Return the (X, Y) coordinate for the center point of the cell that contains the specified text.  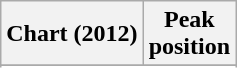
Chart (2012) (72, 34)
Peak position (189, 34)
